Search for the cell housing the specified text and yield its [X, Y] center coordinate. 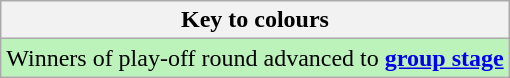
Key to colours [255, 20]
Winners of play-off round advanced to group stage [255, 58]
